Locate the cell with the specified text and output its (X, Y) center coordinate. 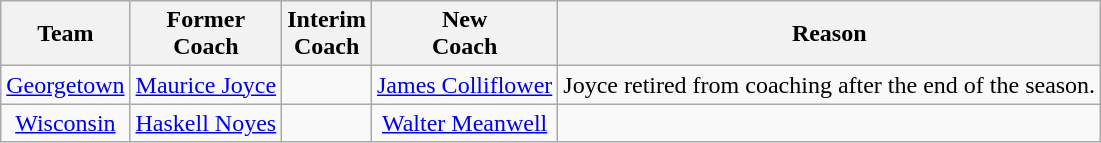
Wisconsin (66, 123)
Joyce retired from coaching after the end of the season. (830, 85)
Maurice Joyce (206, 85)
James Colliflower (464, 85)
Walter Meanwell (464, 123)
Haskell Noyes (206, 123)
FormerCoach (206, 34)
Reason (830, 34)
InterimCoach (327, 34)
Team (66, 34)
Georgetown (66, 85)
NewCoach (464, 34)
